Identify which cell holds the provided text, then report its (X, Y) central coordinate. 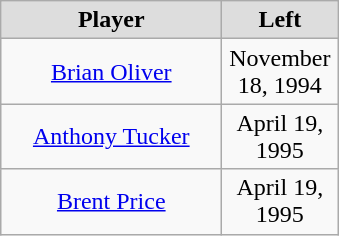
Brian Oliver (112, 72)
November 18, 1994 (280, 72)
Player (112, 20)
Brent Price (112, 202)
Left (280, 20)
Anthony Tucker (112, 136)
